Extract the [x, y] coordinate from the center of the cell holding the provided text.  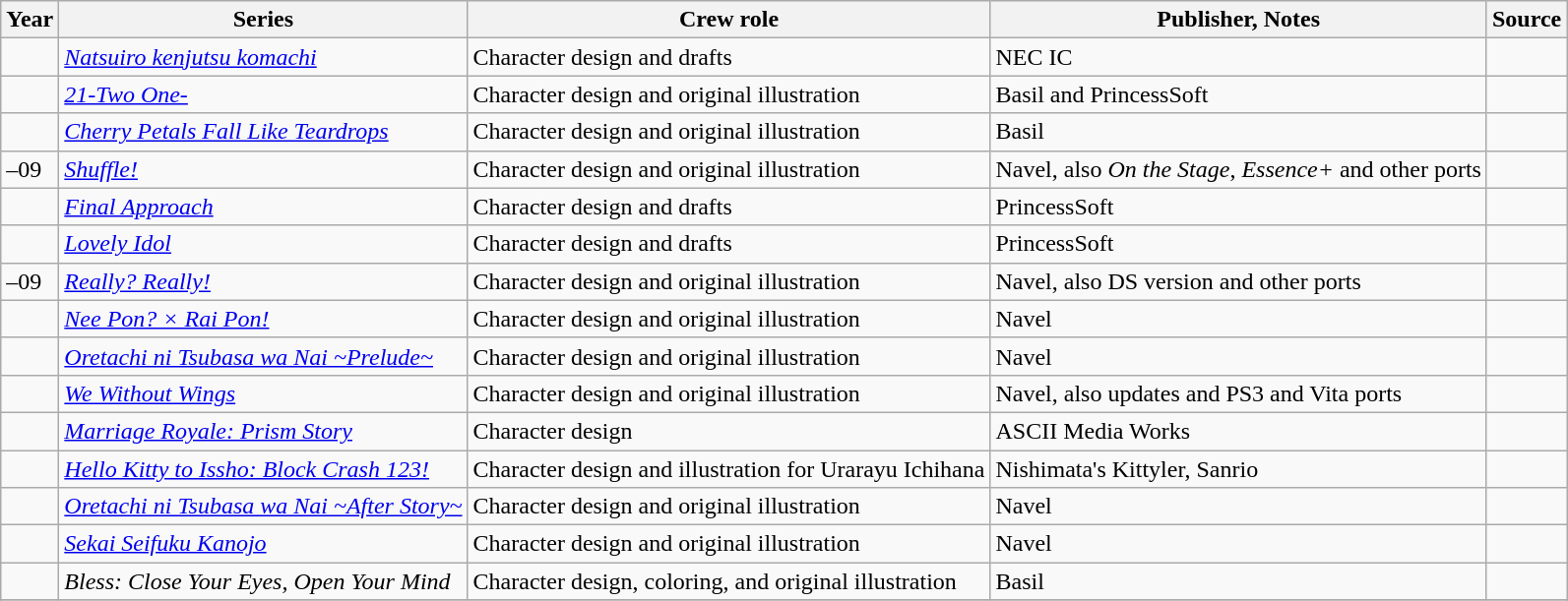
Shuffle! [264, 169]
We Without Wings [264, 393]
Character design and illustration for Urarayu Ichihana [728, 469]
Series [264, 20]
Marriage Royale: Prism Story [264, 431]
Navel, also DS version and other ports [1238, 281]
Nishimata's Kittyler, Sanrio [1238, 469]
Year [30, 20]
Source [1526, 20]
Oretachi ni Tsubasa wa Nai ~Prelude~ [264, 356]
21-Two One- [264, 94]
Basil and PrincessSoft [1238, 94]
Hello Kitty to Issho: Block Crash 123! [264, 469]
Crew role [728, 20]
Character design [728, 431]
Character design, coloring, and original illustration [728, 581]
Bless: Close Your Eyes, Open Your Mind [264, 581]
Natsuiro kenjutsu komachi [264, 57]
Oretachi ni Tsubasa wa Nai ~After Story~ [264, 507]
Cherry Petals Fall Like Teardrops [264, 132]
Really? Really! [264, 281]
Navel, also updates and PS3 and Vita ports [1238, 393]
Sekai Seifuku Kanojo [264, 544]
Navel, also On the Stage, Essence+ and other ports [1238, 169]
Publisher, Notes [1238, 20]
ASCII Media Works [1238, 431]
Final Approach [264, 207]
Nee Pon? × Rai Pon! [264, 319]
NEC IC [1238, 57]
Lovely Idol [264, 244]
